Find where the given text appears and provide that cell's center as (X, Y) coordinate. 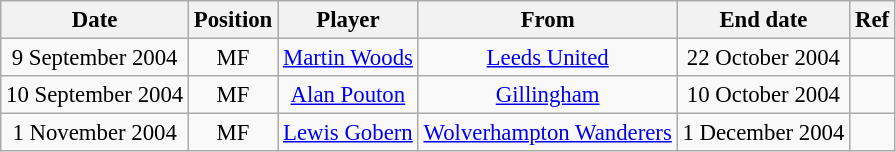
Martin Woods (348, 58)
10 September 2004 (95, 95)
Alan Pouton (348, 95)
9 September 2004 (95, 58)
Player (348, 20)
1 December 2004 (764, 133)
Wolverhampton Wanderers (548, 133)
Ref (872, 20)
Gillingham (548, 95)
22 October 2004 (764, 58)
Lewis Gobern (348, 133)
Leeds United (548, 58)
Date (95, 20)
From (548, 20)
Position (234, 20)
10 October 2004 (764, 95)
End date (764, 20)
1 November 2004 (95, 133)
